Identify which cell holds the provided text, then report its (X, Y) central coordinate. 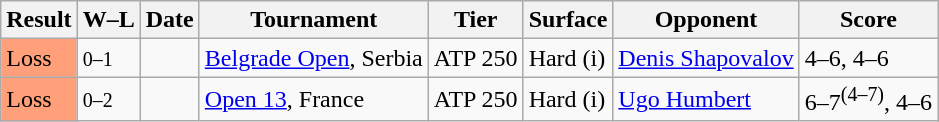
Tier (476, 20)
Denis Shapovalov (706, 58)
Result (39, 20)
6–7(4–7), 4–6 (868, 100)
0–2 (108, 100)
Surface (568, 20)
Belgrade Open, Serbia (314, 58)
Score (868, 20)
Open 13, France (314, 100)
Opponent (706, 20)
Ugo Humbert (706, 100)
4–6, 4–6 (868, 58)
Date (170, 20)
W–L (108, 20)
0–1 (108, 58)
Tournament (314, 20)
